Find where the given text appears and provide that cell's center as [x, y] coordinate. 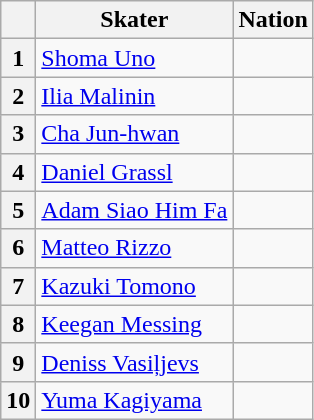
Keegan Messing [134, 324]
Kazuki Tomono [134, 286]
Nation [273, 20]
Deniss Vasiļjevs [134, 362]
Cha Jun-hwan [134, 134]
3 [18, 134]
2 [18, 96]
6 [18, 248]
Daniel Grassl [134, 172]
8 [18, 324]
Shoma Uno [134, 58]
Matteo Rizzo [134, 248]
Adam Siao Him Fa [134, 210]
Skater [134, 20]
10 [18, 400]
9 [18, 362]
Yuma Kagiyama [134, 400]
5 [18, 210]
4 [18, 172]
7 [18, 286]
Ilia Malinin [134, 96]
1 [18, 58]
